Provide the (X, Y) coordinate of the cell's center where the given text is located.  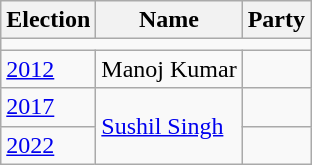
Name (169, 20)
Sushil Singh (169, 126)
2017 (48, 107)
2012 (48, 69)
Election (48, 20)
Manoj Kumar (169, 69)
2022 (48, 145)
Party (276, 20)
